Capture the cell that displays the provided text and extract its [X, Y] central coordinate. 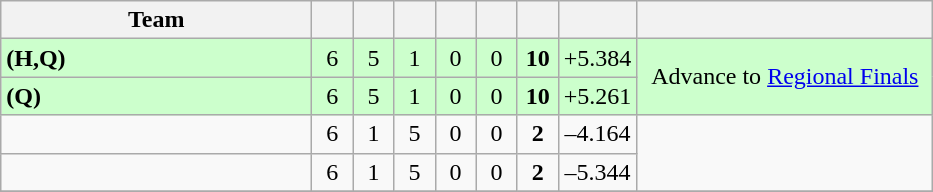
–4.164 [598, 134]
–5.344 [598, 172]
(H,Q) [156, 58]
(Q) [156, 96]
+5.261 [598, 96]
Advance to Regional Finals [785, 77]
+5.384 [598, 58]
Team [156, 20]
